Determine the [x, y] coordinate at the center of the cell enclosing the given text.  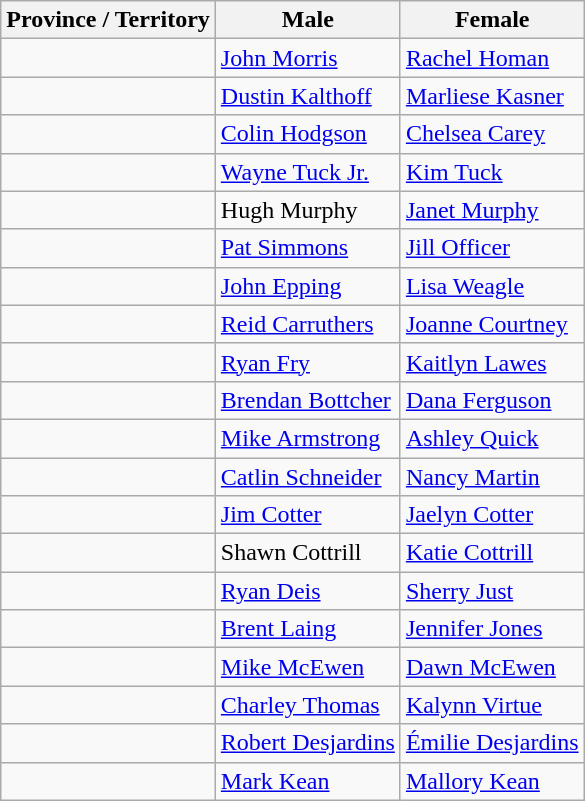
Janet Murphy [492, 210]
Hugh Murphy [308, 210]
Pat Simmons [308, 248]
Marliese Kasner [492, 96]
Colin Hodgson [308, 134]
Brendan Bottcher [308, 400]
Mike McEwen [308, 667]
Chelsea Carey [492, 134]
Rachel Homan [492, 58]
Ryan Deis [308, 591]
Katie Cottrill [492, 553]
Mark Kean [308, 781]
Shawn Cottrill [308, 553]
Charley Thomas [308, 705]
Ashley Quick [492, 438]
Mike Armstrong [308, 438]
Dana Ferguson [492, 400]
Jill Officer [492, 248]
Mallory Kean [492, 781]
Nancy Martin [492, 477]
Dawn McEwen [492, 667]
Émilie Desjardins [492, 743]
Robert Desjardins [308, 743]
Dustin Kalthoff [308, 96]
Catlin Schneider [308, 477]
Ryan Fry [308, 362]
Sherry Just [492, 591]
Joanne Courtney [492, 324]
Brent Laing [308, 629]
Wayne Tuck Jr. [308, 172]
Jaelyn Cotter [492, 515]
Male [308, 20]
Female [492, 20]
John Epping [308, 286]
Lisa Weagle [492, 286]
Kim Tuck [492, 172]
Jim Cotter [308, 515]
Kaitlyn Lawes [492, 362]
Jennifer Jones [492, 629]
Reid Carruthers [308, 324]
John Morris [308, 58]
Province / Territory [108, 20]
Kalynn Virtue [492, 705]
